Scan for the cell matching the given text and deliver its [X, Y] coordinate at center. 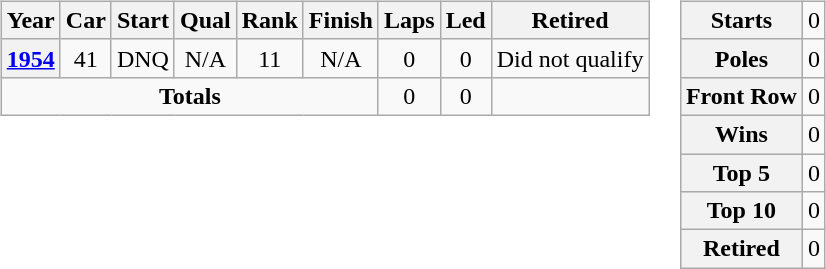
11 [270, 58]
Front Row [741, 96]
Year [30, 20]
41 [86, 58]
Top 5 [741, 173]
Top 10 [741, 211]
DNQ [142, 58]
Starts [741, 20]
Finish [340, 20]
Wins [741, 134]
Led [466, 20]
1954 [30, 58]
Start [142, 20]
Did not qualify [570, 58]
Car [86, 20]
Laps [409, 20]
Poles [741, 58]
Qual [205, 20]
Rank [270, 20]
Totals [190, 96]
